Search for the cell housing the specified text and yield its (x, y) center coordinate. 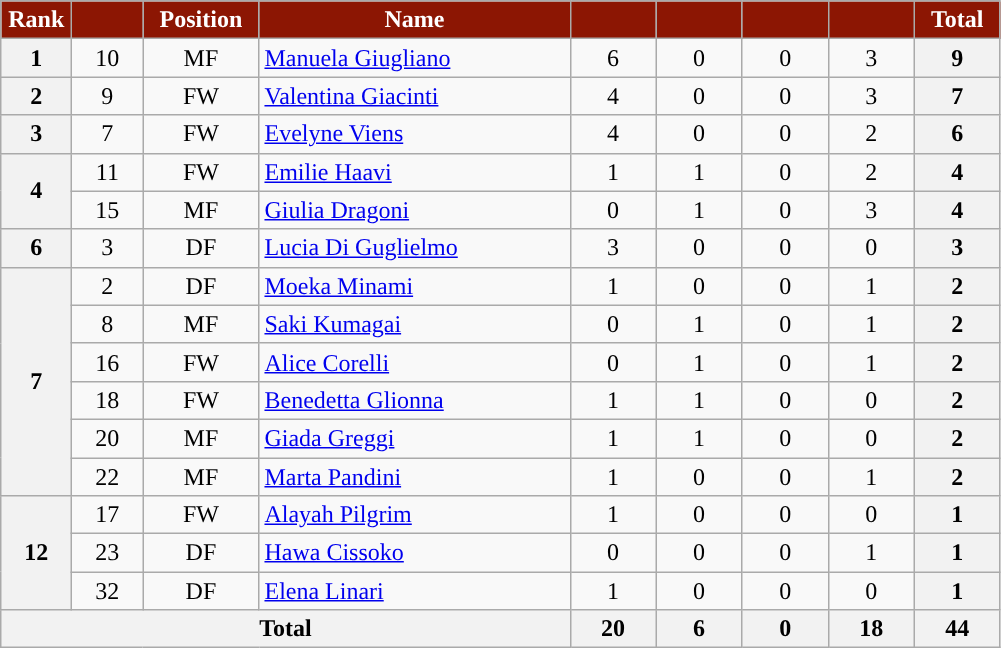
Moeka Minami (414, 286)
17 (108, 515)
44 (957, 629)
Elena Linari (414, 591)
12 (36, 553)
Emilie Haavi (414, 172)
23 (108, 553)
Hawa Cissoko (414, 553)
Valentina Giacinti (414, 96)
Evelyne Viens (414, 134)
10 (108, 58)
16 (108, 362)
8 (108, 324)
Giulia Dragoni (414, 210)
Marta Pandini (414, 477)
Saki Kumagai (414, 324)
22 (108, 477)
Position (201, 20)
15 (108, 210)
Rank (36, 20)
Name (414, 20)
Giada Greggi (414, 438)
Benedetta Glionna (414, 400)
Manuela Giugliano (414, 58)
Alice Corelli (414, 362)
32 (108, 591)
Lucia Di Guglielmo (414, 248)
11 (108, 172)
Alayah Pilgrim (414, 515)
